Output the (x, y) coordinate of the center of the cell containing the given text.  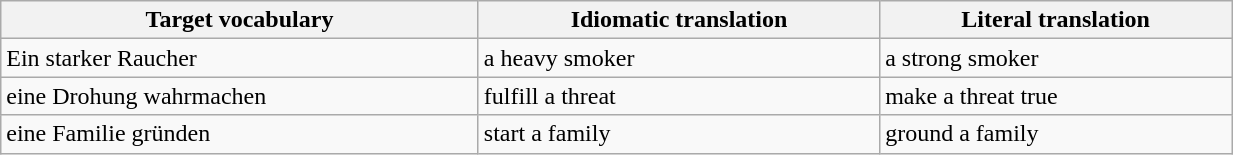
a heavy smoker (678, 58)
Literal translation (1056, 20)
eine Drohung wahrmachen (240, 96)
Idiomatic translation (678, 20)
make a threat true (1056, 96)
ground a family (1056, 134)
Ein starker Raucher (240, 58)
Target vocabulary (240, 20)
start a family (678, 134)
a strong smoker (1056, 58)
eine Familie gründen (240, 134)
fulfill a threat (678, 96)
